Return (X, Y) of the center of cell containing provided text 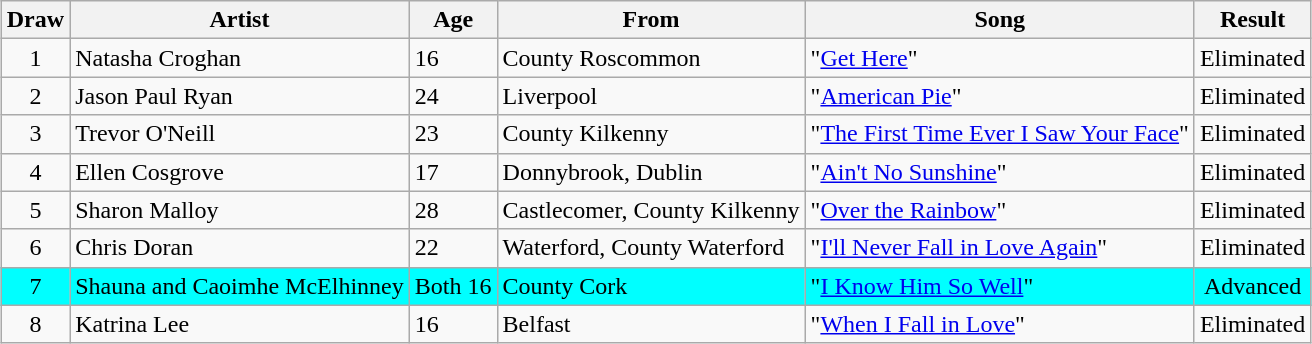
Chris Doran (240, 248)
From (651, 20)
Shauna and Caoimhe McElhinney (240, 286)
Sharon Malloy (240, 210)
Castlecomer, County Kilkenny (651, 210)
Donnybrook, Dublin (651, 172)
28 (453, 210)
Song (1000, 20)
"I Know Him So Well" (1000, 286)
"When I Fall in Love" (1000, 324)
Advanced (1252, 286)
"American Pie" (1000, 96)
Jason Paul Ryan (240, 96)
County Kilkenny (651, 134)
7 (35, 286)
17 (453, 172)
"Get Here" (1000, 58)
"Over the Rainbow" (1000, 210)
"I'll Never Fall in Love Again" (1000, 248)
24 (453, 96)
5 (35, 210)
8 (35, 324)
Liverpool (651, 96)
Ellen Cosgrove (240, 172)
Belfast (651, 324)
Trevor O'Neill (240, 134)
1 (35, 58)
Both 16 (453, 286)
Artist (240, 20)
Natasha Croghan (240, 58)
Katrina Lee (240, 324)
6 (35, 248)
Draw (35, 20)
Result (1252, 20)
County Roscommon (651, 58)
4 (35, 172)
"Ain't No Sunshine" (1000, 172)
"The First Time Ever I Saw Your Face" (1000, 134)
22 (453, 248)
2 (35, 96)
Age (453, 20)
23 (453, 134)
Waterford, County Waterford (651, 248)
County Cork (651, 286)
3 (35, 134)
